Output the (x, y) coordinate of the center of the cell containing the given text.  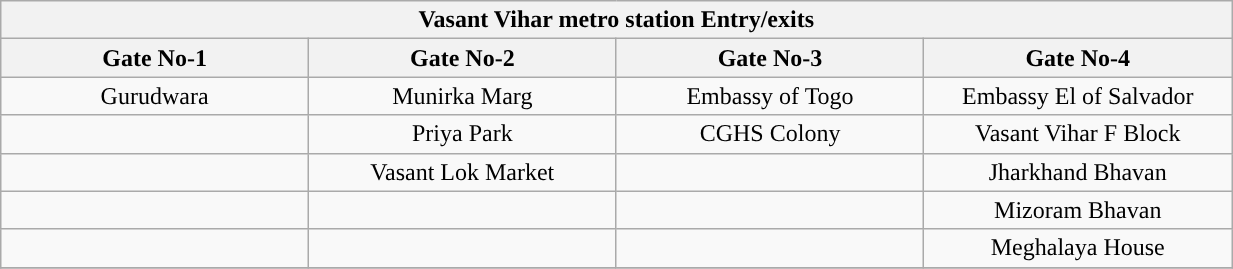
Embassy of Togo (770, 96)
Meghalaya House (1078, 248)
CGHS Colony (770, 134)
Jharkhand Bhavan (1078, 172)
Gate No-1 (155, 58)
Gurudwara (155, 96)
Priya Park (462, 134)
Mizoram Bhavan (1078, 210)
Vasant Vihar F Block (1078, 134)
Embassy El of Salvador (1078, 96)
Vasant Lok Market (462, 172)
Vasant Vihar metro station Entry/exits (616, 20)
Gate No-4 (1078, 58)
Munirka Marg (462, 96)
Gate No-3 (770, 58)
Gate No-2 (462, 58)
